Return [X, Y] of the center of cell containing provided text 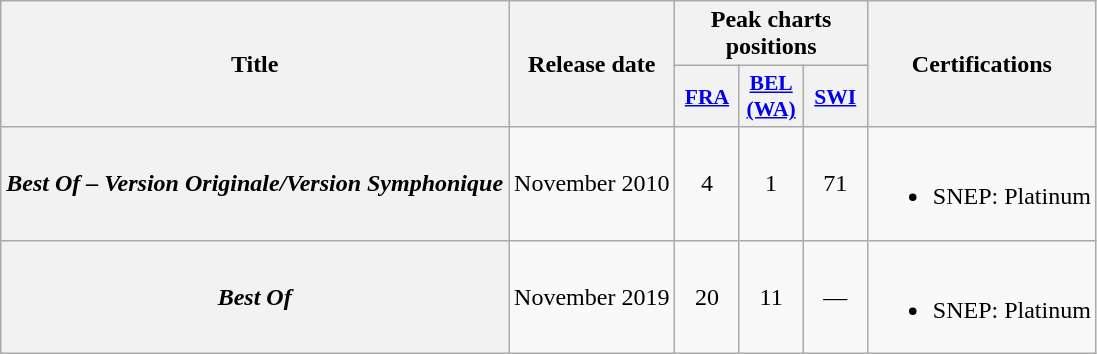
November 2010 [592, 184]
FRA [707, 96]
Title [255, 64]
1 [771, 184]
SWI [835, 96]
Release date [592, 64]
BEL(WA) [771, 96]
Best Of – Version Originale/Version Symphonique [255, 184]
20 [707, 296]
— [835, 296]
Peak charts positions [771, 34]
Certifications [982, 64]
11 [771, 296]
Best Of [255, 296]
November 2019 [592, 296]
4 [707, 184]
71 [835, 184]
